Output the (X, Y) coordinate of the center of the cell containing the given text.  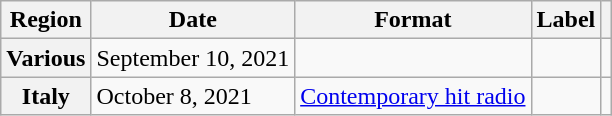
October 8, 2021 (193, 96)
Label (566, 20)
September 10, 2021 (193, 58)
Italy (46, 96)
Region (46, 20)
Date (193, 20)
Various (46, 58)
Contemporary hit radio (413, 96)
Format (413, 20)
